Pinpoint the cell where the given text exists, returning its (x, y) midpoint coordinate. 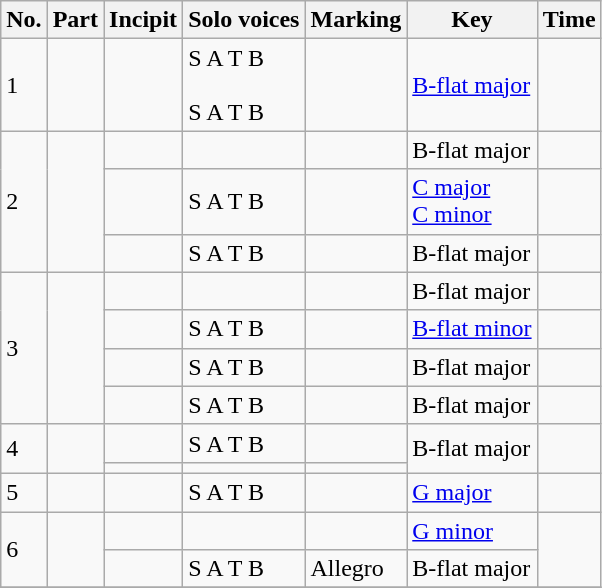
Key (472, 20)
4 (24, 448)
6 (24, 550)
G minor (472, 531)
2 (24, 202)
Solo voices (244, 20)
Part (75, 20)
5 (24, 492)
Incipit (144, 20)
Marking (356, 20)
S A T B S A T B (244, 85)
Time (569, 20)
3 (24, 348)
Allegro (356, 569)
1 (24, 85)
B-flat minor (472, 329)
G major (472, 492)
C majorC minor (472, 202)
No. (24, 20)
